Extract the [X, Y] coordinate from the center of the cell holding the provided text.  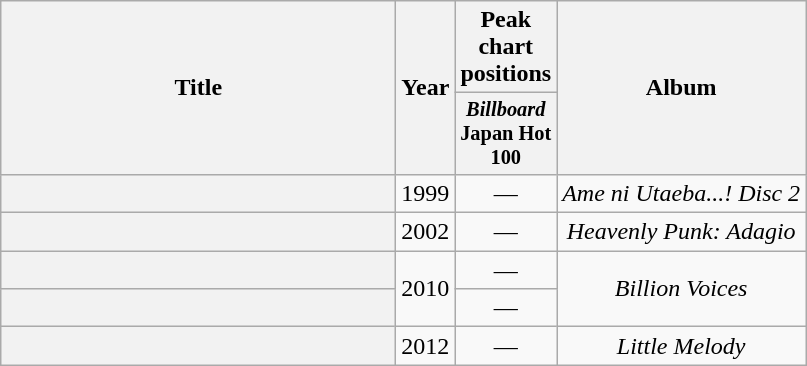
2012 [426, 346]
1999 [426, 193]
Little Melody [682, 346]
Peak chart positions [506, 47]
Heavenly Punk: Adagio [682, 232]
Billion Voices [682, 289]
2010 [426, 289]
Ame ni Utaeba...! Disc 2 [682, 193]
Title [198, 88]
Year [426, 88]
2002 [426, 232]
Billboard Japan Hot 100 [506, 134]
Album [682, 88]
